Identify which cell holds the provided text, then report its [x, y] central coordinate. 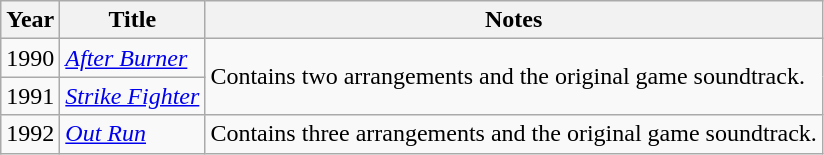
1990 [30, 58]
Out Run [132, 134]
Contains three arrangements and the original game soundtrack. [514, 134]
1992 [30, 134]
Strike Fighter [132, 96]
1991 [30, 96]
Contains two arrangements and the original game soundtrack. [514, 77]
Year [30, 20]
Title [132, 20]
Notes [514, 20]
After Burner [132, 58]
